Output the (X, Y) coordinate of the center of the cell containing the given text.  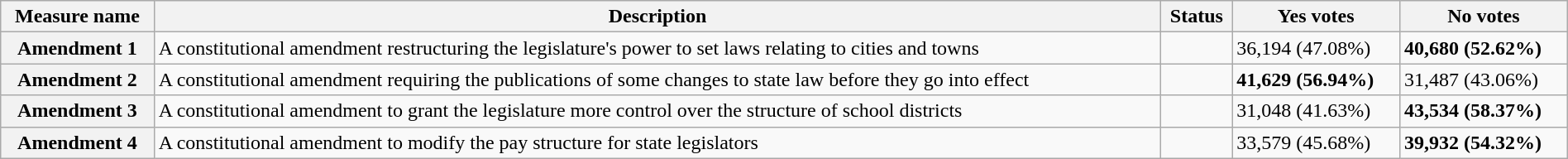
33,579 (45.68%) (1317, 142)
Amendment 3 (78, 111)
A constitutional amendment restructuring the legislature's power to set laws relating to cities and towns (657, 48)
Amendment 2 (78, 79)
Description (657, 17)
31,048 (41.63%) (1317, 111)
A constitutional amendment requiring the publications of some changes to state law before they go into effect (657, 79)
Measure name (78, 17)
No votes (1484, 17)
Amendment 4 (78, 142)
36,194 (47.08%) (1317, 48)
43,534 (58.37%) (1484, 111)
31,487 (43.06%) (1484, 79)
Status (1197, 17)
39,932 (54.32%) (1484, 142)
40,680 (52.62%) (1484, 48)
A constitutional amendment to grant the legislature more control over the structure of school districts (657, 111)
Amendment 1 (78, 48)
41,629 (56.94%) (1317, 79)
Yes votes (1317, 17)
A constitutional amendment to modify the pay structure for state legislators (657, 142)
